Locate the cell with the specified text and output its [x, y] center coordinate. 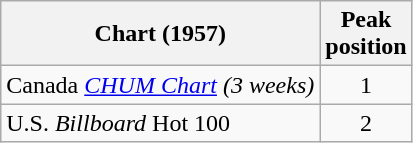
Chart (1957) [160, 34]
1 [366, 85]
Peakposition [366, 34]
U.S. Billboard Hot 100 [160, 123]
2 [366, 123]
Canada CHUM Chart (3 weeks) [160, 85]
